Find where the given text appears and provide that cell's center as (X, Y) coordinate. 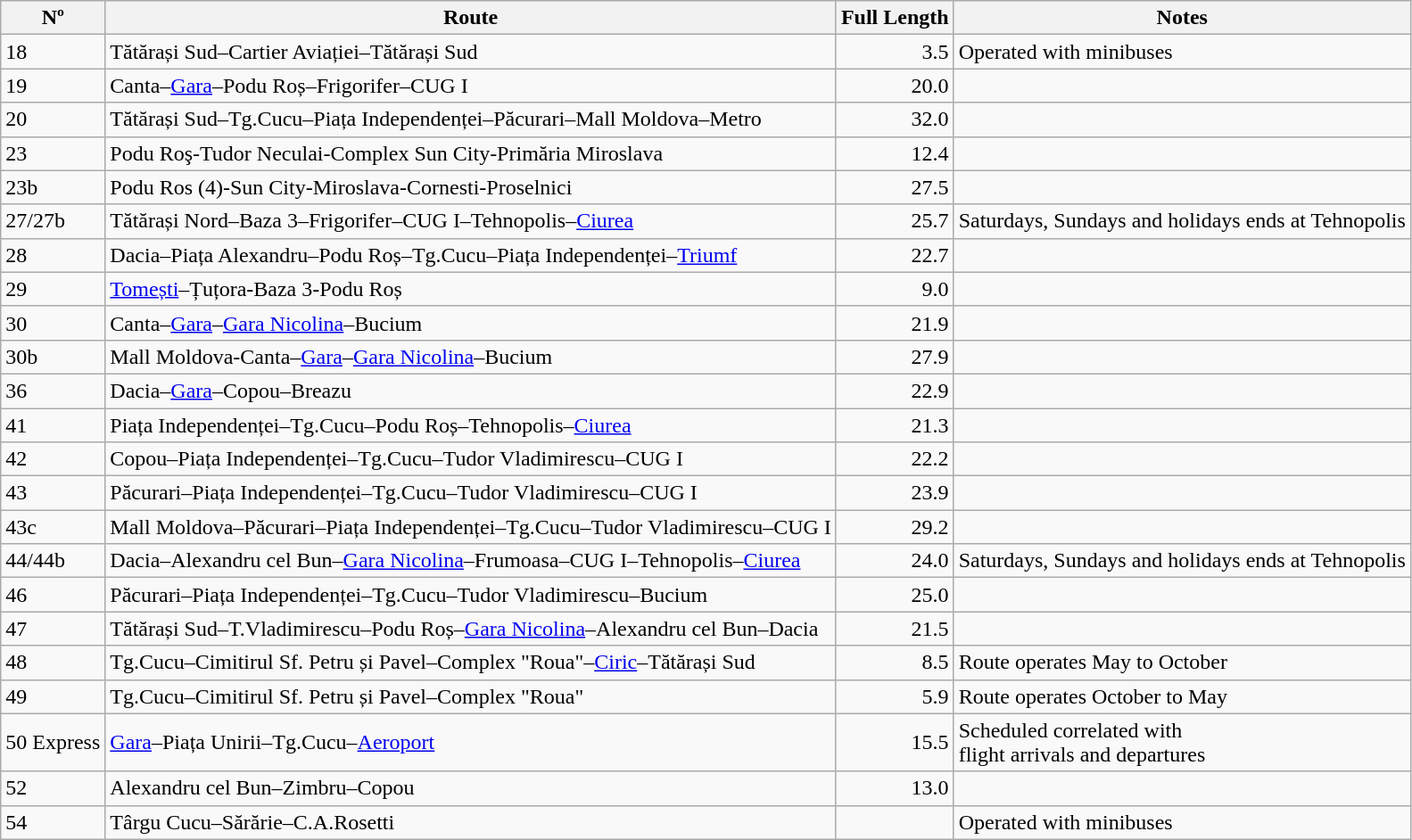
19 (54, 86)
25.7 (895, 221)
Mall Moldova-Canta–Gara–Gara Nicolina–Bucium (471, 357)
29 (54, 289)
47 (54, 629)
32.0 (895, 119)
54 (54, 822)
Tătărași Sud–Cartier Aviației–Tătărași Sud (471, 52)
Podu Roş-Tudor Neculai-Complex Sun City-Primăria Miroslava (471, 153)
Route operates October to May (1182, 696)
49 (54, 696)
21.9 (895, 323)
Târgu Cucu–Sărărie–C.A.Rosetti (471, 822)
42 (54, 459)
27.5 (895, 187)
8.5 (895, 663)
30b (54, 357)
Dacia–Alexandru cel Bun–Gara Nicolina–Frumoasa–CUG I–Tehnopolis–Ciurea (471, 561)
Piața Independenței–Tg.Cucu–Podu Roș–Tehnopolis–Ciurea (471, 425)
23 (54, 153)
48 (54, 663)
Route operates May to October (1182, 663)
23b (54, 187)
41 (54, 425)
44/44b (54, 561)
27.9 (895, 357)
Canta–Gara–Gara Nicolina–Bucium (471, 323)
43c (54, 527)
Copou–Piața Independenței–Tg.Cucu–Tudor Vladimirescu–CUG I (471, 459)
Notes (1182, 18)
Păcurari–Piața Independenței–Tg.Cucu–Tudor Vladimirescu–Bucium (471, 595)
22.9 (895, 391)
Full Length (895, 18)
Mall Moldova–Păcurari–Piața Independenței–Tg.Cucu–Tudor Vladimirescu–CUG I (471, 527)
29.2 (895, 527)
43 (54, 493)
20 (54, 119)
Podu Ros (4)-Sun City-Miroslava-Cornesti-Proselnici (471, 187)
3.5 (895, 52)
Păcurari–Piața Independenței–Tg.Cucu–Tudor Vladimirescu–CUG I (471, 493)
23.9 (895, 493)
18 (54, 52)
Nº (54, 18)
Tg.Cucu–Cimitirul Sf. Petru și Pavel–Complex "Roua" (471, 696)
22.2 (895, 459)
9.0 (895, 289)
13.0 (895, 788)
15.5 (895, 742)
25.0 (895, 595)
36 (54, 391)
Canta–Gara–Podu Roș–Frigorifer–CUG I (471, 86)
20.0 (895, 86)
Tătărași Nord–Baza 3–Frigorifer–CUG I–Tehnopolis–Ciurea (471, 221)
Tg.Cucu–Cimitirul Sf. Petru și Pavel–Complex "Roua"–Ciric–Tătărași Sud (471, 663)
12.4 (895, 153)
46 (54, 595)
Scheduled correlated withflight arrivals and departures (1182, 742)
Route (471, 18)
Dacia–Piața Alexandru–Podu Roș–Tg.Cucu–Piața Independenței–Triumf (471, 255)
5.9 (895, 696)
Tomești–Țuțora-Baza 3-Podu Roș (471, 289)
24.0 (895, 561)
50 Express (54, 742)
22.7 (895, 255)
Alexandru cel Bun–Zimbru–Copou (471, 788)
21.3 (895, 425)
30 (54, 323)
Gara–Piața Unirii–Tg.Cucu–Aeroport (471, 742)
Dacia–Gara–Copou–Breazu (471, 391)
Tătărași Sud–Tg.Cucu–Piața Independenței–Păcurari–Mall Moldova–Metro (471, 119)
28 (54, 255)
27/27b (54, 221)
52 (54, 788)
21.5 (895, 629)
Tătărași Sud–T.Vladimirescu–Podu Roș–Gara Nicolina–Alexandru cel Bun–Dacia (471, 629)
